Pinpoint the cell where the given text exists, returning its (x, y) midpoint coordinate. 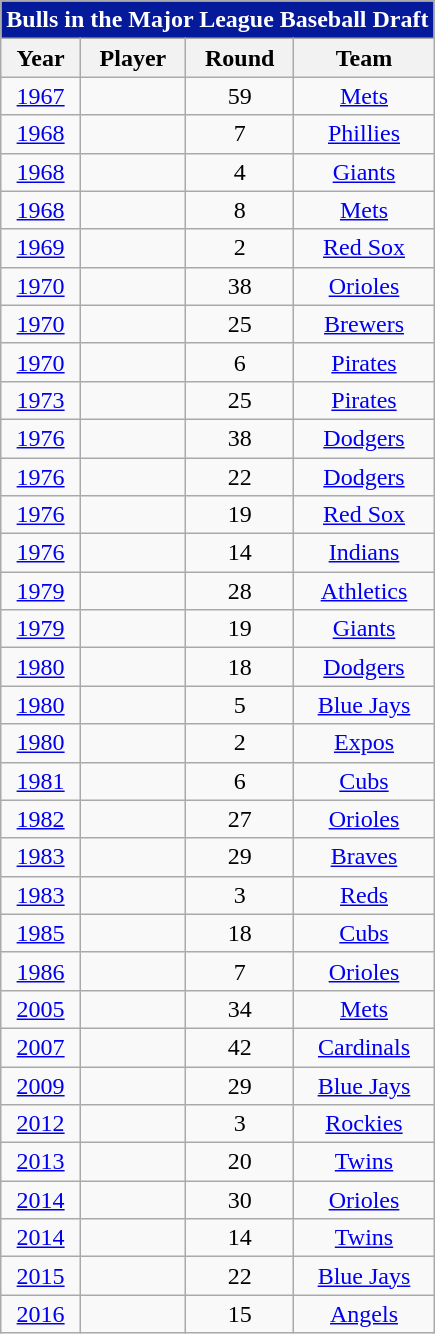
Team (364, 58)
15 (240, 1314)
28 (240, 591)
5 (240, 705)
59 (240, 96)
1973 (41, 400)
Athletics (364, 591)
2015 (41, 1276)
2012 (41, 1124)
Expos (364, 743)
Cardinals (364, 1047)
1981 (41, 781)
Rockies (364, 1124)
Bulls in the Major League Baseball Draft (218, 20)
30 (240, 1200)
1969 (41, 248)
Angels (364, 1314)
Braves (364, 857)
42 (240, 1047)
Phillies (364, 134)
Year (41, 58)
1982 (41, 819)
2013 (41, 1162)
2005 (41, 1009)
1985 (41, 933)
1986 (41, 971)
Brewers (364, 324)
1967 (41, 96)
Round (240, 58)
8 (240, 210)
2009 (41, 1085)
Indians (364, 553)
27 (240, 819)
Reds (364, 895)
2016 (41, 1314)
20 (240, 1162)
34 (240, 1009)
Player (132, 58)
4 (240, 172)
2007 (41, 1047)
